For the text-containing cell, return its midpoint in [X, Y] coordinate format. 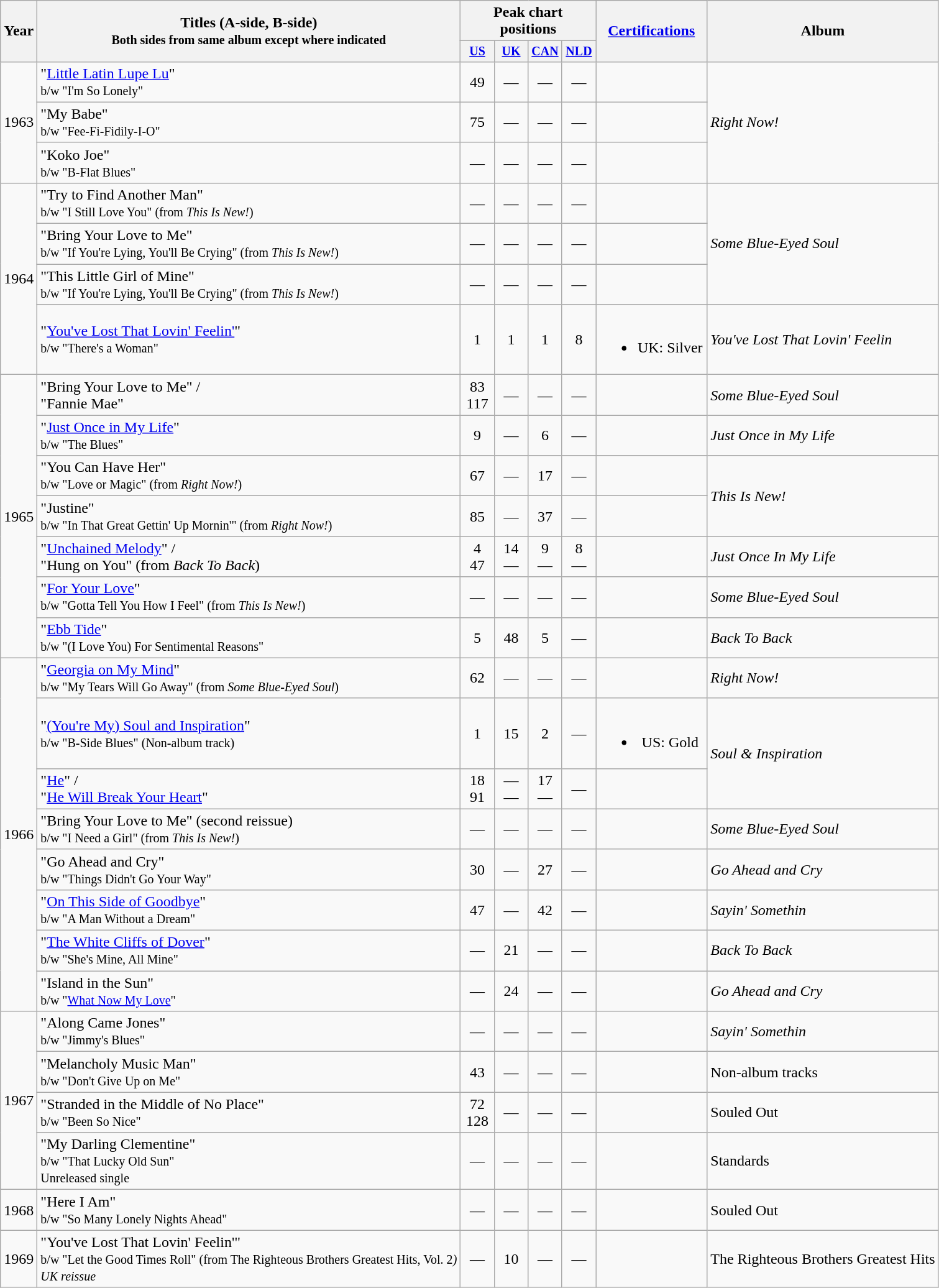
"The White Cliffs of Dover"b/w "She's Mine, All Mine" [249, 951]
Peak chart positions [528, 21]
CAN [545, 51]
"Ebb Tide"b/w "(I Love You) For Sentimental Reasons" [249, 638]
72128 [477, 1113]
1969 [19, 1259]
"My Darling Clementine"b/w "That Lucky Old Sun"Unreleased single [249, 1161]
"For Your Love"b/w "Gotta Tell You How I Feel" (from This Is New!) [249, 597]
9 [477, 435]
67 [477, 476]
75 [477, 122]
"Here I Am"b/w "So Many Lonely Nights Ahead" [249, 1210]
1963 [19, 122]
6 [545, 435]
8 — [579, 557]
"My Babe"b/w "Fee-Fi-Fidily-I-O" [249, 122]
Year [19, 31]
"Bring Your Love to Me" (second reissue)b/w "I Need a Girl" (from This Is New!) [249, 829]
447 [477, 557]
"Along Came Jones"b/w "Jimmy's Blues" [249, 1032]
10 [511, 1259]
"Just Once in My Life"b/w "The Blues" [249, 435]
Titles (A-side, B-side)Both sides from same album except where indicated [249, 31]
"This Little Girl of Mine"b/w "If You're Lying, You'll Be Crying" (from This Is New!) [249, 285]
"Melancholy Music Man"b/w "Don't Give Up on Me" [249, 1072]
1967 [19, 1100]
30 [477, 869]
"Georgia on My Mind"b/w "My Tears Will Go Away" (from Some Blue-Eyed Soul) [249, 678]
"Koko Joe"b/w "B-Flat Blues" [249, 163]
37 [545, 516]
"He" /"He Will Break Your Heart" [249, 788]
You've Lost That Lovin' Feelin [823, 339]
47 [477, 910]
"Island in the Sun"b/w "What Now My Love" [249, 991]
48 [511, 638]
UK [511, 51]
1965 [19, 516]
17 [545, 476]
15 [511, 734]
"Stranded in the Middle of No Place"b/w "Been So Nice" [249, 1113]
42 [545, 910]
"(You're My) Soul and Inspiration"b/w "B-Side Blues" (Non-album track) [249, 734]
83117 [477, 395]
NLD [579, 51]
2 [545, 734]
"Try to Find Another Man"b/w "I Still Love You" (from This Is New!) [249, 203]
62 [477, 678]
8 [579, 339]
24 [511, 991]
"Unchained Melody" /"Hung on You" (from Back To Back) [249, 557]
9 — [545, 557]
Album [823, 31]
14 — [511, 557]
21 [511, 951]
"Bring Your Love to Me" /"Fannie Mae" [249, 395]
1891 [477, 788]
This Is New! [823, 496]
UK: Silver [651, 339]
"Go Ahead and Cry"b/w "Things Didn't Go Your Way" [249, 869]
17 — [545, 788]
"You Can Have Her"b/w "Love or Magic" (from Right Now!) [249, 476]
1968 [19, 1210]
— — [511, 788]
"Little Latin Lupe Lu"b/w "I'm So Lonely" [249, 82]
The Righteous Brothers Greatest Hits [823, 1259]
US [477, 51]
27 [545, 869]
Soul & Inspiration [823, 753]
Standards [823, 1161]
Non-album tracks [823, 1072]
Just Once In My Life [823, 557]
85 [477, 516]
1964 [19, 278]
Just Once in My Life [823, 435]
43 [477, 1072]
"Justine"b/w "In That Great Gettin' Up Mornin'" (from Right Now!) [249, 516]
US: Gold [651, 734]
"You've Lost That Lovin' Feelin'"b/w "Let the Good Times Roll" (from The Righteous Brothers Greatest Hits, Vol. 2)UK reissue [249, 1259]
Certifications [651, 31]
"Bring Your Love to Me"b/w "If You're Lying, You'll Be Crying" (from This Is New!) [249, 244]
49 [477, 82]
1966 [19, 834]
"You've Lost That Lovin' Feelin'"b/w "There's a Woman" [249, 339]
"On This Side of Goodbye"b/w "A Man Without a Dream" [249, 910]
